From the cell containing the given text, extract its center point as [x, y] coordinate. 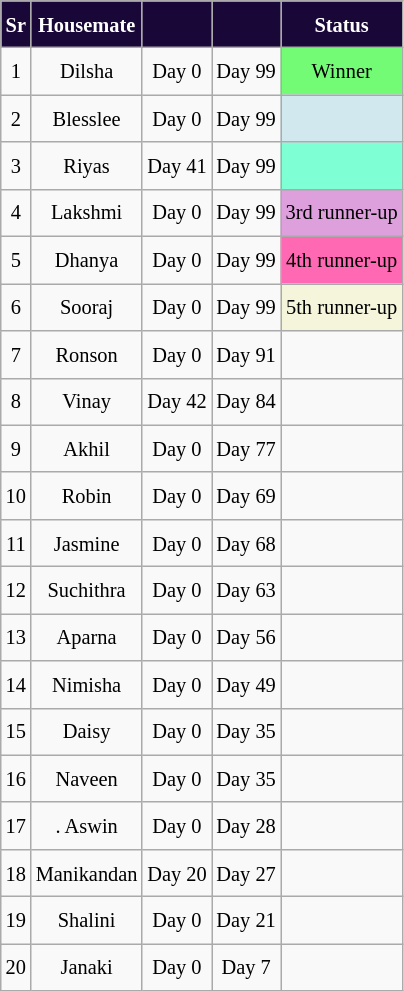
Winner [342, 72]
Day 68 [246, 542]
. Aswin [87, 826]
Ronson [87, 354]
1 [16, 72]
Day 69 [246, 496]
17 [16, 826]
Riyas [87, 166]
Housemate [87, 24]
3rd runner-up [342, 212]
19 [16, 920]
8 [16, 402]
3 [16, 166]
Blesslee [87, 118]
Shalini [87, 920]
18 [16, 872]
20 [16, 966]
Day 21 [246, 920]
Dhanya [87, 260]
10 [16, 496]
Sr [16, 24]
Nimisha [87, 684]
Manikandan [87, 872]
5 [16, 260]
Day 28 [246, 826]
2 [16, 118]
Dilsha [87, 72]
Day 7 [246, 966]
Sooraj [87, 306]
16 [16, 778]
Robin [87, 496]
Day 41 [176, 166]
Day 84 [246, 402]
Day 63 [246, 590]
Naveen [87, 778]
14 [16, 684]
9 [16, 448]
Day 27 [246, 872]
Jasmine [87, 542]
Day 91 [246, 354]
Lakshmi [87, 212]
Suchithra [87, 590]
Daisy [87, 732]
12 [16, 590]
Day 20 [176, 872]
Vinay [87, 402]
Aparna [87, 636]
Status [342, 24]
4th runner-up [342, 260]
Day 56 [246, 636]
4 [16, 212]
6 [16, 306]
Akhil [87, 448]
5th runner-up [342, 306]
7 [16, 354]
11 [16, 542]
Janaki [87, 966]
15 [16, 732]
13 [16, 636]
Day 42 [176, 402]
Day 49 [246, 684]
Day 77 [246, 448]
